Detect which cell encompasses the target text, then output its (x, y) center coordinate. 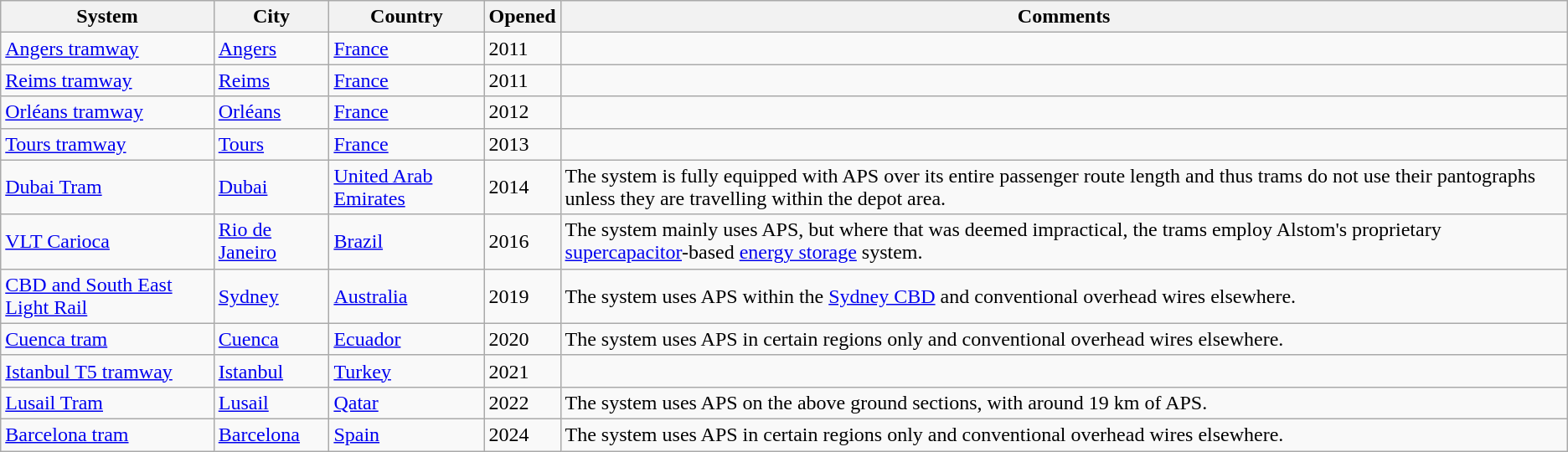
Dubai Tram (107, 187)
Qatar (407, 403)
The system uses APS within the Sydney CBD and conventional overhead wires elsewhere. (1064, 296)
Tours (271, 144)
Barcelona tram (107, 434)
Angers tramway (107, 49)
Comments (1064, 17)
City (271, 17)
2022 (523, 403)
Ecuador (407, 339)
Orléans tramway (107, 112)
Opened (523, 17)
Istanbul T5 tramway (107, 371)
System (107, 17)
Barcelona (271, 434)
2012 (523, 112)
Spain (407, 434)
VLT Carioca (107, 241)
Turkey (407, 371)
Country (407, 17)
2014 (523, 187)
Istanbul (271, 371)
Cuenca tram (107, 339)
Reims tramway (107, 80)
The system mainly uses APS, but where that was deemed impractical, the trams employ Alstom's proprietary supercapacitor-based energy storage system. (1064, 241)
Dubai (271, 187)
Reims (271, 80)
2013 (523, 144)
Tours tramway (107, 144)
2019 (523, 296)
Lusail Tram (107, 403)
Rio de Janeiro (271, 241)
The system uses APS on the above ground sections, with around 19 km of APS. (1064, 403)
2024 (523, 434)
Cuenca (271, 339)
Angers (271, 49)
2021 (523, 371)
Orléans (271, 112)
United Arab Emirates (407, 187)
Australia (407, 296)
2016 (523, 241)
Brazil (407, 241)
2020 (523, 339)
CBD and South East Light Rail (107, 296)
Lusail (271, 403)
Sydney (271, 296)
